Identify which cell holds the provided text, then report its (X, Y) central coordinate. 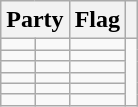
Flag (97, 20)
Party (35, 20)
